Pinpoint the cell where the given text exists, returning its [x, y] midpoint coordinate. 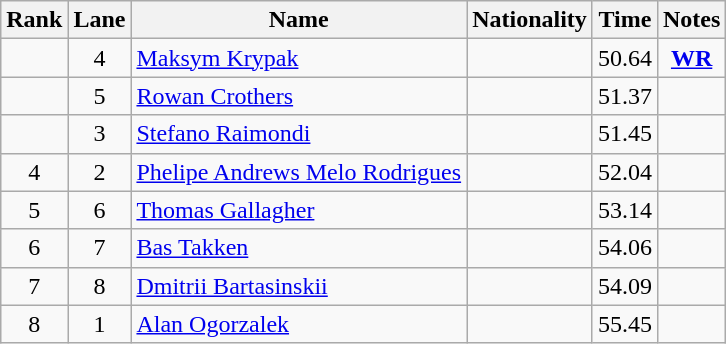
Stefano Raimondi [299, 134]
Name [299, 20]
Nationality [530, 20]
Bas Takken [299, 248]
Rank [34, 20]
Alan Ogorzalek [299, 324]
1 [100, 324]
51.37 [624, 96]
Notes [691, 20]
Time [624, 20]
Phelipe Andrews Melo Rodrigues [299, 172]
53.14 [624, 210]
Rowan Crothers [299, 96]
Dmitrii Bartasinskii [299, 286]
50.64 [624, 58]
55.45 [624, 324]
Lane [100, 20]
54.06 [624, 248]
52.04 [624, 172]
2 [100, 172]
Thomas Gallagher [299, 210]
54.09 [624, 286]
51.45 [624, 134]
WR [691, 58]
3 [100, 134]
Maksym Krypak [299, 58]
